Extract the [x, y] coordinate from the center of the cell holding the provided text.  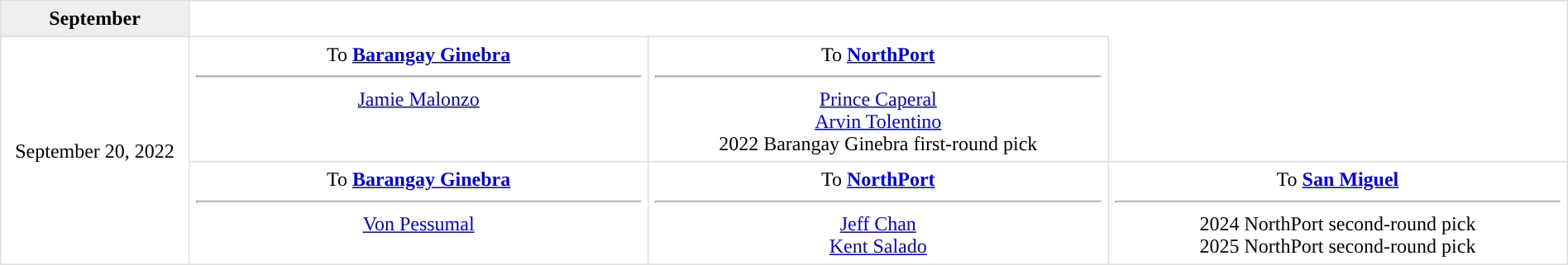
To NorthPortJeff ChanKent Salado [878, 213]
To Barangay GinebraVon Pessumal [418, 213]
September [95, 19]
To NorthPortPrince CaperalArvin Tolentino2022 Barangay Ginebra first-round pick [878, 99]
September 20, 2022 [95, 150]
To San Miguel2024 NorthPort second-round pick2025 NorthPort second-round pick [1338, 213]
To Barangay GinebraJamie Malonzo [418, 99]
